Find where the given text appears and provide that cell's center as (X, Y) coordinate. 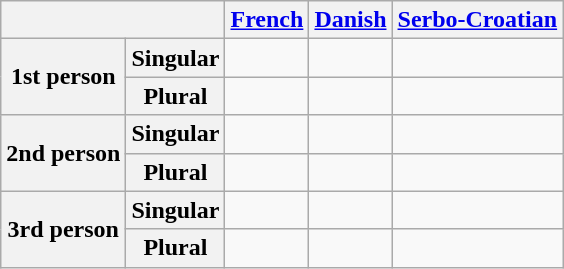
2nd person (64, 153)
Danish (350, 20)
Serbo-Croatian (478, 20)
3rd person (64, 229)
1st person (64, 77)
French (267, 20)
